Scan for the cell matching the given text and deliver its [X, Y] coordinate at center. 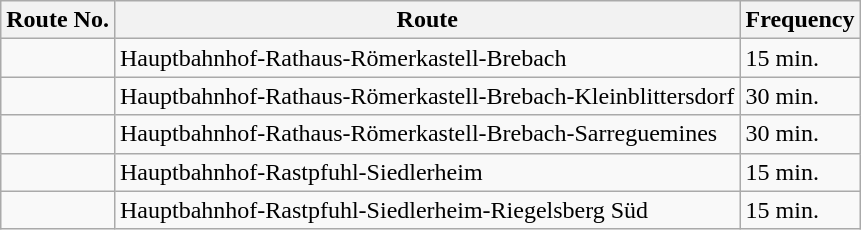
Route No. [58, 20]
Hauptbahnhof-Rastpfuhl-Siedlerheim-Riegelsberg Süd [427, 210]
Hauptbahnhof-Rastpfuhl-Siedlerheim [427, 172]
Hauptbahnhof-Rathaus-Römerkastell-Brebach-Sarreguemines [427, 134]
Hauptbahnhof-Rathaus-Römerkastell-Brebach [427, 58]
Route [427, 20]
Hauptbahnhof-Rathaus-Römerkastell-Brebach-Kleinblittersdorf [427, 96]
Frequency [800, 20]
